Pinpoint the cell where the given text exists, returning its [X, Y] midpoint coordinate. 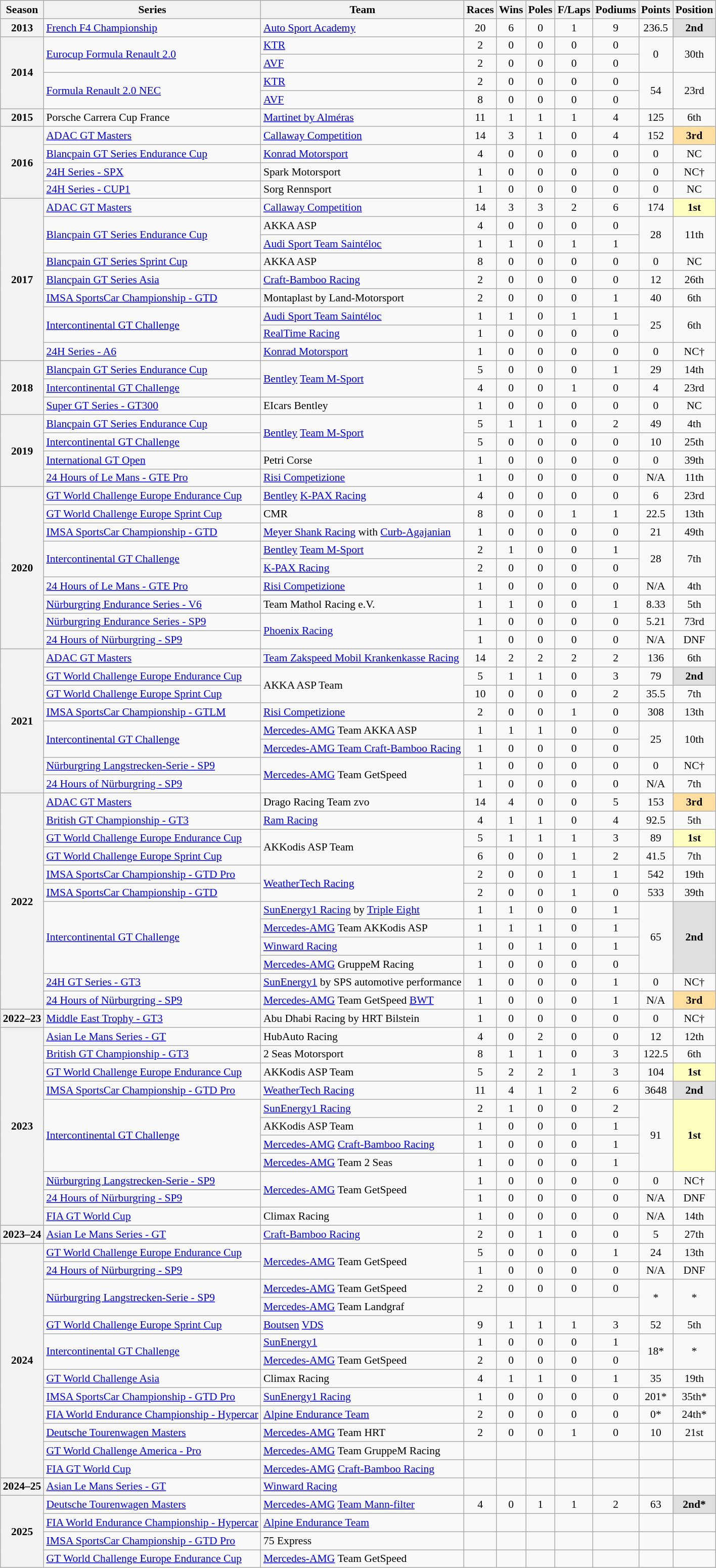
201* [656, 1397]
EIcars Bentley [363, 406]
5.21 [656, 622]
Mercedes-AMG Team Craft-Bamboo Racing [363, 748]
89 [656, 838]
Mercedes-AMG Team Mann-filter [363, 1505]
30th [694, 55]
Team [363, 10]
Sorg Rennsport [363, 190]
79 [656, 676]
K-PAX Racing [363, 568]
136 [656, 658]
Martinet by Alméras [363, 118]
91 [656, 1135]
52 [656, 1325]
24H Series - CUP1 [152, 190]
49th [694, 532]
35.5 [656, 694]
54 [656, 91]
2022 [22, 902]
35th* [694, 1397]
F/Laps [574, 10]
73rd [694, 622]
18* [656, 1351]
Middle East Trophy - GT3 [152, 1018]
35 [656, 1379]
236.5 [656, 28]
Team Zakspeed Mobil Krankenkasse Racing [363, 658]
25th [694, 442]
Blancpain GT Series Asia [152, 280]
SunEnergy1 [363, 1342]
Position [694, 10]
Boutsen VDS [363, 1325]
Auto Sport Academy [363, 28]
Mercedes-AMG Team GetSpeed BWT [363, 1001]
Super GT Series - GT300 [152, 406]
22.5 [656, 514]
2015 [22, 118]
92.5 [656, 820]
Bentley K-PAX Racing [363, 496]
174 [656, 208]
SunEnergy1 by SPS automotive performance [363, 982]
65 [656, 937]
40 [656, 298]
Nürburgring Endurance Series - SP9 [152, 622]
153 [656, 802]
26th [694, 280]
8.33 [656, 604]
Petri Corse [363, 460]
French F4 Championship [152, 28]
Series [152, 10]
10th [694, 739]
Phoenix Racing [363, 631]
104 [656, 1072]
20 [480, 28]
542 [656, 874]
2024 [22, 1360]
24H Series - A6 [152, 352]
IMSA SportsCar Championship - GTLM [152, 712]
24H Series - SPX [152, 172]
3648 [656, 1091]
CMR [363, 514]
Wins [511, 10]
Blancpain GT Series Sprint Cup [152, 262]
International GT Open [152, 460]
2025 [22, 1532]
2 Seas Motorsport [363, 1054]
Mercedes-AMG Team HRT [363, 1433]
75 Express [363, 1541]
Meyer Shank Racing with Curb-Agajanian [363, 532]
2024–25 [22, 1487]
Mercedes-AMG Team Landgraf [363, 1307]
2023–24 [22, 1235]
Montaplast by Land-Motorsport [363, 298]
2018 [22, 388]
27th [694, 1235]
2019 [22, 451]
12th [694, 1037]
2014 [22, 72]
533 [656, 892]
Poles [541, 10]
49 [656, 424]
2013 [22, 28]
2023 [22, 1127]
308 [656, 712]
2nd* [694, 1505]
Eurocup Formula Renault 2.0 [152, 55]
Mercedes-AMG Team AKKA ASP [363, 730]
24H GT Series - GT3 [152, 982]
152 [656, 136]
21st [694, 1433]
Ram Racing [363, 820]
125 [656, 118]
SunEnergy1 Racing by Triple Eight [363, 910]
AKKA ASP Team [363, 685]
Drago Racing Team zvo [363, 802]
Porsche Carrera Cup France [152, 118]
Season [22, 10]
GT World Challenge Asia [152, 1379]
Team Mathol Racing e.V. [363, 604]
24th* [694, 1415]
2020 [22, 568]
63 [656, 1505]
24 [656, 1252]
0* [656, 1415]
Races [480, 10]
2017 [22, 280]
Mercedes-AMG GruppeM Racing [363, 964]
41.5 [656, 857]
Mercedes-AMG Team AKKodis ASP [363, 928]
2021 [22, 721]
29 [656, 370]
2016 [22, 163]
Nürburgring Endurance Series - V6 [152, 604]
Mercedes-AMG Team GruppeM Racing [363, 1451]
Podiums [616, 10]
122.5 [656, 1054]
GT World Challenge America - Pro [152, 1451]
Formula Renault 2.0 NEC [152, 91]
HubAuto Racing [363, 1037]
Mercedes-AMG Team 2 Seas [363, 1162]
Spark Motorsport [363, 172]
2022–23 [22, 1018]
RealTime Racing [363, 334]
21 [656, 532]
Abu Dhabi Racing by HRT Bilstein [363, 1018]
Points [656, 10]
